Detect which cell encompasses the target text, then output its (x, y) center coordinate. 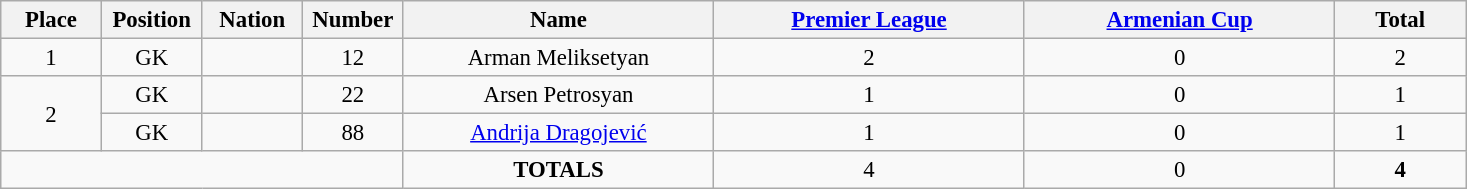
88 (354, 133)
Place (52, 20)
Armenian Cup (1180, 20)
Arsen Petrosyan (558, 95)
Name (558, 20)
Andrija Dragojević (558, 133)
Premier League (870, 20)
TOTALS (558, 170)
12 (354, 58)
Nation (252, 20)
Total (1400, 20)
Position (152, 20)
Arman Meliksetyan (558, 58)
Number (354, 20)
22 (354, 95)
